Scan for the cell matching the given text and deliver its [x, y] coordinate at center. 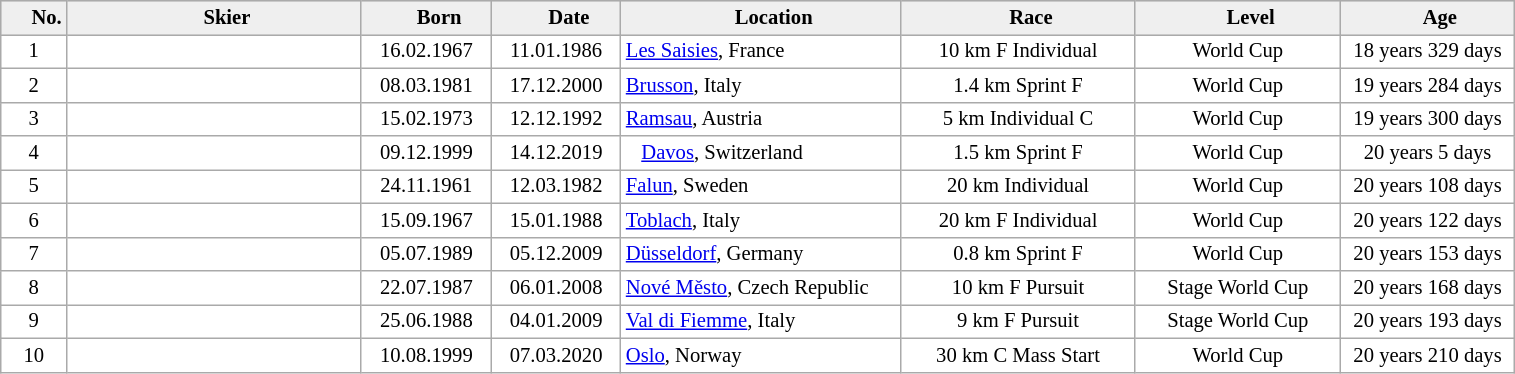
8 [34, 287]
Davos, Switzerland [761, 153]
15.02.1973 [426, 119]
22.07.1987 [426, 287]
10 km F Pursuit [1018, 287]
Brusson, Italy [761, 85]
08.03.1981 [426, 85]
11.01.1986 [556, 51]
Location [761, 17]
Nové Město, Czech Republic [761, 287]
20 km F Individual [1018, 220]
10.08.1999 [426, 355]
Born [426, 17]
1 [34, 51]
Oslo, Norway [761, 355]
12.12.1992 [556, 119]
20 years 108 days [1428, 186]
16.02.1967 [426, 51]
12.03.1982 [556, 186]
20 years 168 days [1428, 287]
9 km F Pursuit [1018, 321]
Date [556, 17]
20 years 210 days [1428, 355]
04.01.2009 [556, 321]
10 [34, 355]
15.09.1967 [426, 220]
17.12.2000 [556, 85]
Toblach, Italy [761, 220]
3 [34, 119]
25.06.1988 [426, 321]
Ramsau, Austria [761, 119]
06.01.2008 [556, 287]
5 km Individual C [1018, 119]
24.11.1961 [426, 186]
7 [34, 254]
19 years 300 days [1428, 119]
30 km C Mass Start [1018, 355]
20 years 122 days [1428, 220]
Les Saisies, France [761, 51]
20 years 153 days [1428, 254]
9 [34, 321]
05.07.1989 [426, 254]
1.5 km Sprint F [1018, 153]
18 years 329 days [1428, 51]
1.4 km Sprint F [1018, 85]
Düsseldorf, Germany [761, 254]
14.12.2019 [556, 153]
Level [1238, 17]
07.03.2020 [556, 355]
0.8 km Sprint F [1018, 254]
5 [34, 186]
Skier [214, 17]
Val di Fiemme, Italy [761, 321]
No. [34, 17]
20 km Individual [1018, 186]
15.01.1988 [556, 220]
4 [34, 153]
Race [1018, 17]
Falun, Sweden [761, 186]
20 years 193 days [1428, 321]
19 years 284 days [1428, 85]
20 years 5 days [1428, 153]
09.12.1999 [426, 153]
10 km F Individual [1018, 51]
6 [34, 220]
Age [1428, 17]
2 [34, 85]
05.12.2009 [556, 254]
